Return [X, Y] of the center of cell containing provided text 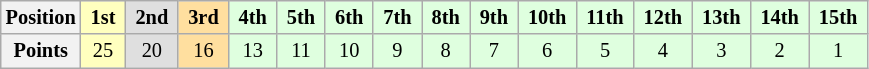
1 [838, 51]
13th [721, 17]
6 [547, 51]
9 [397, 51]
7th [397, 17]
10th [547, 17]
5 [604, 51]
4th [253, 17]
3 [721, 51]
25 [104, 51]
2 [779, 51]
15th [838, 17]
Points [41, 51]
2nd [152, 17]
6th [349, 17]
1st [104, 17]
11 [301, 51]
7 [494, 51]
5th [301, 17]
12th [663, 17]
11th [604, 17]
9th [494, 17]
8 [446, 51]
4 [663, 51]
13 [253, 51]
10 [349, 51]
8th [446, 17]
20 [152, 51]
3rd [203, 17]
14th [779, 17]
16 [203, 51]
Position [41, 17]
